Detect which cell encompasses the target text, then output its [X, Y] center coordinate. 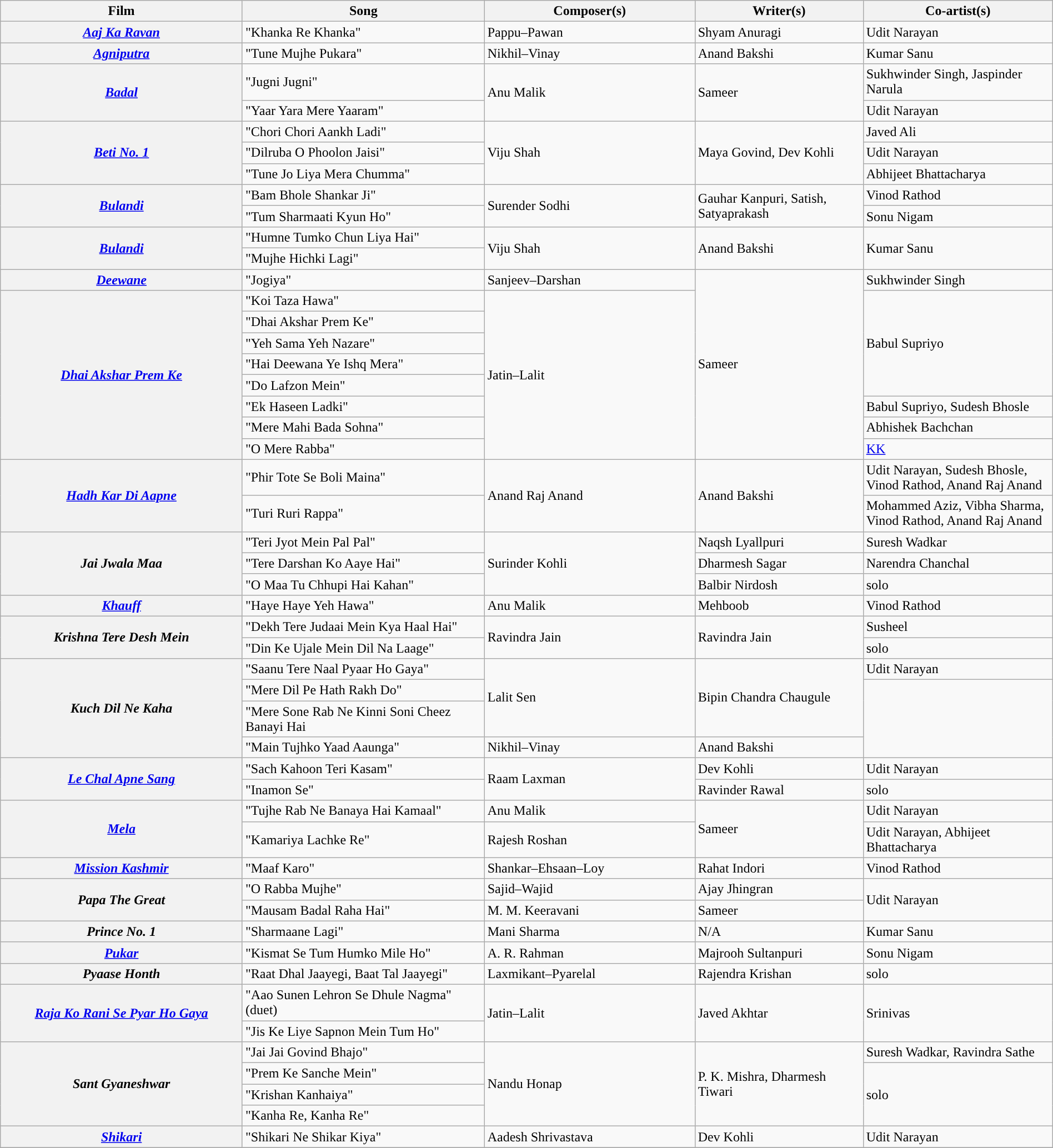
Prince No. 1 [122, 931]
Co-artist(s) [957, 11]
"Kamariya Lachke Re" [363, 840]
A. R. Rahman [590, 953]
Film [122, 11]
Mehboob [779, 605]
"Bam Bhole Shankar Ji" [363, 195]
Surender Sodhi [590, 205]
Rajesh Roshan [590, 840]
Abhishek Bachchan [957, 428]
Sukhwinder Singh, Jaspinder Narula [957, 82]
Aaj Ka Ravan [122, 32]
Abhijeet Bhattacharya [957, 174]
"Prem Ke Sanche Mein" [363, 1074]
"Mere Mahi Bada Sohna" [363, 428]
Khauff [122, 605]
Javed Ali [957, 132]
Agniputra [122, 53]
Kuch Dil Ne Kaha [122, 709]
Rajendra Krishan [779, 974]
Beti No. 1 [122, 153]
Dhai Akshar Prem Ke [122, 375]
Nandu Honap [590, 1084]
Mission Kashmir [122, 868]
Sant Gyaneshwar [122, 1084]
Suresh Wadkar, Ravindra Sathe [957, 1052]
Udit Narayan, Abhijeet Bhattacharya [957, 840]
Raja Ko Rani Se Pyar Ho Gaya [122, 1013]
"O Rabba Mujhe" [363, 889]
Babul Supriyo [957, 343]
"Aao Sunen Lehron Se Dhule Nagma" (duet) [363, 1002]
"Tujhe Rab Ne Banaya Hai Kamaal" [363, 811]
Pappu–Pawan [590, 32]
"Kismat Se Tum Humko Mile Ho" [363, 953]
"Shikari Ne Shikar Kiya" [363, 1137]
"Humne Tumko Chun Liya Hai" [363, 237]
"Dhai Akshar Prem Ke" [363, 322]
"Krishan Kanhaiya" [363, 1095]
"Teri Jyot Mein Pal Pal" [363, 542]
Sukhwinder Singh [957, 279]
Babul Supriyo, Sudesh Bhosle [957, 407]
"Jai Jai Govind Bhajo" [363, 1052]
Surinder Kohli [590, 563]
"O Mere Rabba" [363, 449]
Aadesh Shrivastava [590, 1137]
"Khanka Re Khanka" [363, 32]
Mohammed Aziz, Vibha Sharma, Vinod Rathod, Anand Raj Anand [957, 513]
Balbir Nirdosh [779, 584]
Rahat Indori [779, 868]
"Inamon Se" [363, 790]
Gauhar Kanpuri, Satish, Satyaprakash [779, 205]
"Haye Haye Yeh Hawa" [363, 605]
Deewane [122, 279]
"Yeh Sama Yeh Nazare" [363, 343]
"Do Lafzon Mein" [363, 385]
"Din Ke Ujale Mein Dil Na Laage" [363, 648]
"Ek Haseen Ladki" [363, 407]
"Raat Dhal Jaayegi, Baat Tal Jaayegi" [363, 974]
Song [363, 11]
M. M. Keeravani [590, 910]
"Mujhe Hichki Lagi" [363, 258]
Susheel [957, 626]
Javed Akhtar [779, 1013]
"Koi Taza Hawa" [363, 301]
"Tere Darshan Ko Aaye Hai" [363, 563]
Pyaase Honth [122, 974]
Badal [122, 92]
Shikari [122, 1137]
Narendra Chanchal [957, 563]
"Mere Sone Rab Ne Kinni Soni Cheez Banayi Hai [363, 719]
"Tune Mujhe Pukara" [363, 53]
Writer(s) [779, 11]
"Dilruba O Phoolon Jaisi" [363, 153]
Majrooh Sultanpuri [779, 953]
"Yaar Yara Mere Yaaram" [363, 111]
"Kanha Re, Kanha Re" [363, 1116]
"Tune Jo Liya Mera Chumma" [363, 174]
"Mausam Badal Raha Hai" [363, 910]
Laxmikant–Pyarelal [590, 974]
KK [957, 449]
Bipin Chandra Chaugule [779, 698]
Lalit Sen [590, 698]
Jai Jwala Maa [122, 563]
"Jugni Jugni" [363, 82]
Anand Raj Anand [590, 495]
Ajay Jhingran [779, 889]
P. K. Mishra, Dharmesh Tiwari [779, 1084]
N/A [779, 931]
Udit Narayan, Sudesh Bhosle, Vinod Rathod, Anand Raj Anand [957, 478]
Mani Sharma [590, 931]
Maya Govind, Dev Kohli [779, 153]
Pukar [122, 953]
Papa The Great [122, 900]
Sanjeev–Darshan [590, 279]
Composer(s) [590, 11]
"Jis Ke Liye Sapnon Mein Tum Ho" [363, 1031]
"Hai Deewana Ye Ishq Mera" [363, 364]
Le Chal Apne Sang [122, 779]
Raam Laxman [590, 779]
"Saanu Tere Naal Pyaar Ho Gaya" [363, 669]
Krishna Tere Desh Mein [122, 637]
"Tum Sharmaati Kyun Ho" [363, 216]
"Phir Tote Se Boli Maina" [363, 478]
"Sach Kahoon Teri Kasam" [363, 769]
Suresh Wadkar [957, 542]
Mela [122, 829]
Shankar–Ehsaan–Loy [590, 868]
"Mere Dil Pe Hath Rakh Do" [363, 690]
Dharmesh Sagar [779, 563]
"Turi Ruri Rappa" [363, 513]
"Maaf Karo" [363, 868]
"Main Tujhko Yaad Aaunga" [363, 748]
"Jogiya" [363, 279]
"O Maa Tu Chhupi Hai Kahan" [363, 584]
Shyam Anuragi [779, 32]
Hadh Kar Di Aapne [122, 495]
"Dekh Tere Judaai Mein Kya Haal Hai" [363, 626]
Sajid–Wajid [590, 889]
Srinivas [957, 1013]
"Chori Chori Aankh Ladi" [363, 132]
Ravinder Rawal [779, 790]
"Sharmaane Lagi" [363, 931]
Naqsh Lyallpuri [779, 542]
